Locate the cell with the specified text and output its (X, Y) center coordinate. 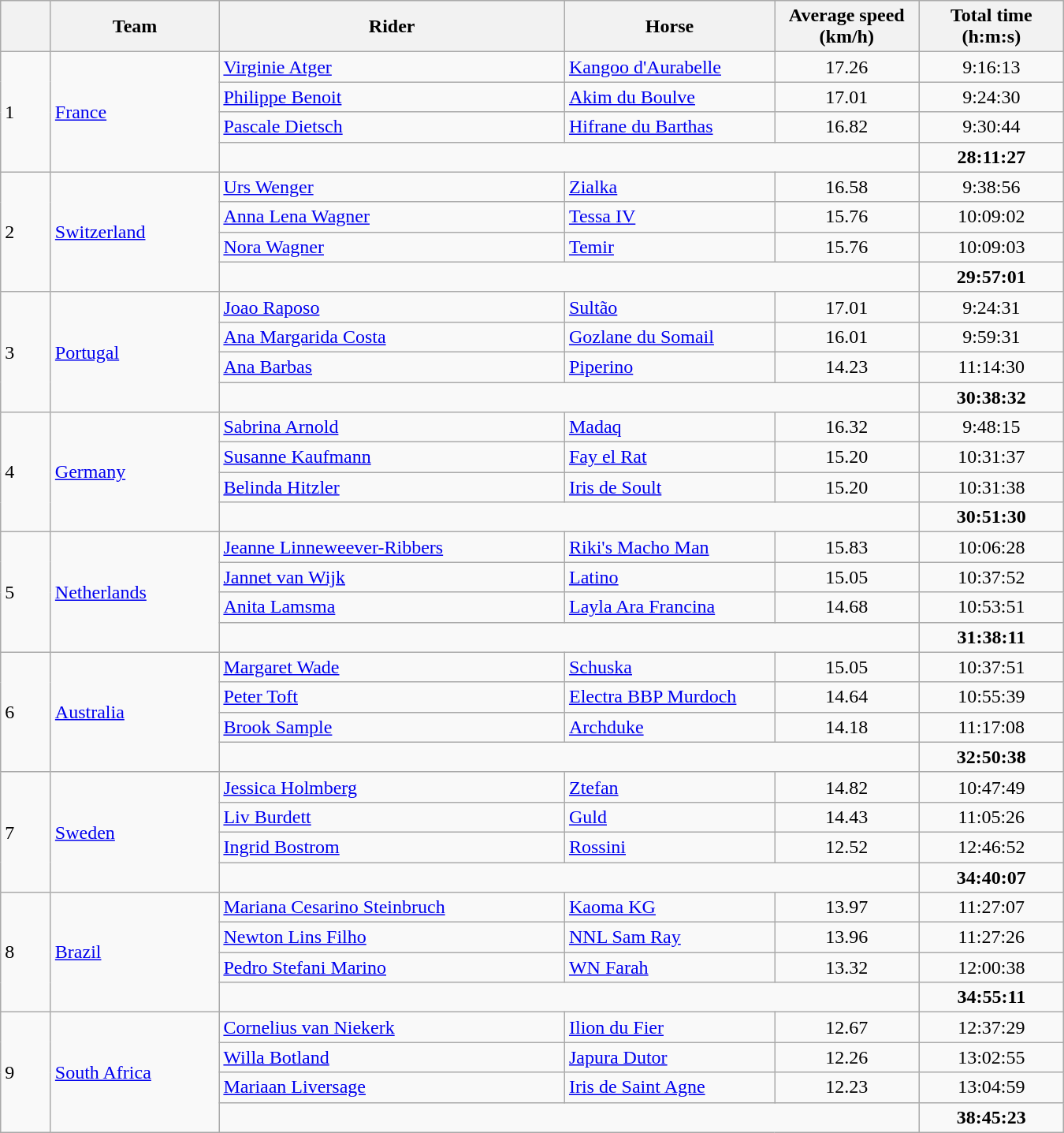
9:24:31 (991, 307)
14.64 (846, 697)
Philippe Benoit (392, 97)
14.68 (846, 607)
Netherlands (135, 592)
16.01 (846, 337)
11:17:08 (991, 727)
8 (26, 952)
Brook Sample (392, 727)
16.32 (846, 427)
Willa Botland (392, 1057)
France (135, 112)
9:48:15 (991, 427)
9:30:44 (991, 127)
16.82 (846, 127)
Iris de Soult (669, 487)
Ilion du Fier (669, 1027)
Kaoma KG (669, 908)
14.82 (846, 787)
Newton Lins Filho (392, 937)
Switzerland (135, 232)
Gozlane du Somail (669, 337)
10:37:51 (991, 667)
Germany (135, 472)
9 (26, 1072)
32:50:38 (991, 757)
12:46:52 (991, 847)
Susanne Kaufmann (392, 457)
Jeanne Linneweever-Ribbers (392, 547)
Sabrina Arnold (392, 427)
Fay el Rat (669, 457)
Anna Lena Wagner (392, 217)
Team (135, 27)
Total time (h:m:s) (991, 27)
Sultão (669, 307)
13:04:59 (991, 1087)
Piperino (669, 367)
10:09:02 (991, 217)
11:27:26 (991, 937)
Ingrid Bostrom (392, 847)
Zialka (669, 187)
NNL Sam Ray (669, 937)
Jannet van Wijk (392, 577)
Nora Wagner (392, 247)
14.43 (846, 817)
13.32 (846, 967)
10:47:49 (991, 787)
Iris de Saint Agne (669, 1087)
Electra BBP Murdoch (669, 697)
Ana Margarida Costa (392, 337)
12.26 (846, 1057)
30:51:30 (991, 517)
Portugal (135, 352)
38:45:23 (991, 1117)
14.18 (846, 727)
13.97 (846, 908)
5 (26, 592)
Mariana Cesarino Steinbruch (392, 908)
Latino (669, 577)
14.23 (846, 367)
34:40:07 (991, 878)
28:11:27 (991, 157)
10:31:38 (991, 487)
4 (26, 472)
34:55:11 (991, 997)
3 (26, 352)
Liv Burdett (392, 817)
Rider (392, 27)
12.52 (846, 847)
Tessa IV (669, 217)
7 (26, 832)
12.23 (846, 1087)
31:38:11 (991, 637)
Schuska (669, 667)
9:59:31 (991, 337)
17.26 (846, 67)
Horse (669, 27)
15.83 (846, 547)
12:00:38 (991, 967)
Urs Wenger (392, 187)
Japura Dutor (669, 1057)
Margaret Wade (392, 667)
South Africa (135, 1072)
Rossini (669, 847)
Belinda Hitzler (392, 487)
Ztefan (669, 787)
9:16:13 (991, 67)
2 (26, 232)
10:55:39 (991, 697)
Madaq (669, 427)
Temir (669, 247)
12:37:29 (991, 1027)
Anita Lamsma (392, 607)
11:14:30 (991, 367)
Kangoo d'Aurabelle (669, 67)
Guld (669, 817)
Pedro Stefani Marino (392, 967)
13:02:55 (991, 1057)
10:53:51 (991, 607)
29:57:01 (991, 277)
Hifrane du Barthas (669, 127)
Archduke (669, 727)
Riki's Macho Man (669, 547)
10:06:28 (991, 547)
Peter Toft (392, 697)
10:31:37 (991, 457)
6 (26, 712)
Australia (135, 712)
Jessica Holmberg (392, 787)
1 (26, 112)
30:38:32 (991, 397)
9:38:56 (991, 187)
16.58 (846, 187)
10:09:03 (991, 247)
Virginie Atger (392, 67)
Average speed (km/h) (846, 27)
11:05:26 (991, 817)
Brazil (135, 952)
Layla Ara Francina (669, 607)
WN Farah (669, 967)
11:27:07 (991, 908)
12.67 (846, 1027)
Pascale Dietsch (392, 127)
Cornelius van Niekerk (392, 1027)
Sweden (135, 832)
10:37:52 (991, 577)
9:24:30 (991, 97)
13.96 (846, 937)
Joao Raposo (392, 307)
Mariaan Liversage (392, 1087)
Akim du Boulve (669, 97)
Ana Barbas (392, 367)
